Determine the (X, Y) coordinate at the center of the cell enclosing the given text.  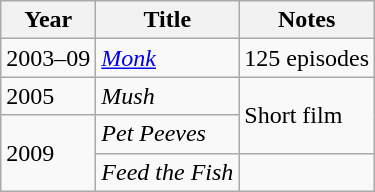
2009 (48, 153)
Pet Peeves (168, 134)
Short film (307, 115)
2005 (48, 96)
Mush (168, 96)
Notes (307, 20)
2003–09 (48, 58)
125 episodes (307, 58)
Title (168, 20)
Feed the Fish (168, 172)
Year (48, 20)
Monk (168, 58)
